Find where the given text appears and provide that cell's center as (X, Y) coordinate. 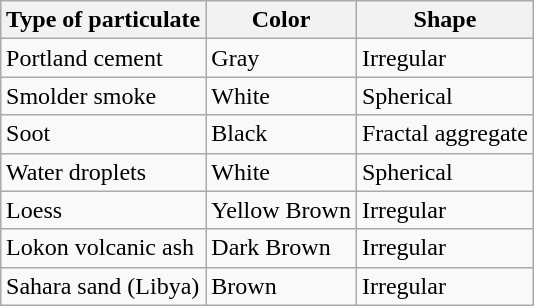
Portland cement (104, 58)
Brown (282, 286)
Loess (104, 210)
Lokon volcanic ash (104, 248)
Type of particulate (104, 20)
Soot (104, 134)
Color (282, 20)
Shape (444, 20)
Smolder smoke (104, 96)
Yellow Brown (282, 210)
Gray (282, 58)
Dark Brown (282, 248)
Black (282, 134)
Sahara sand (Libya) (104, 286)
Fractal aggregate (444, 134)
Water droplets (104, 172)
